Pinpoint the cell where the given text exists, returning its [X, Y] midpoint coordinate. 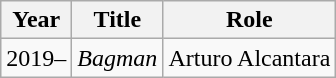
Role [250, 20]
Title [118, 20]
Year [36, 20]
Arturo Alcantara [250, 58]
2019– [36, 58]
Bagman [118, 58]
